Scan for the cell matching the given text and deliver its [x, y] coordinate at center. 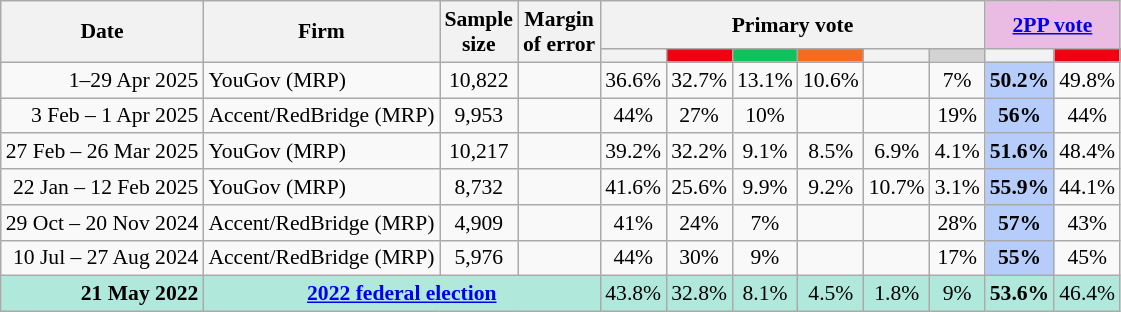
43% [1087, 223]
9,953 [479, 116]
43.8% [633, 294]
41.6% [633, 187]
55.9% [1020, 187]
46.4% [1087, 294]
13.1% [765, 80]
45% [1087, 258]
41% [633, 223]
32.7% [699, 80]
Samplesize [479, 32]
48.4% [1087, 152]
10,217 [479, 152]
10.7% [897, 187]
53.6% [1020, 294]
Date [102, 32]
5,976 [479, 258]
32.2% [699, 152]
56% [1020, 116]
2PP vote [1052, 25]
22 Jan – 12 Feb 2025 [102, 187]
4.5% [831, 294]
10.6% [831, 80]
9.9% [765, 187]
36.6% [633, 80]
1.8% [897, 294]
19% [958, 116]
10 Jul – 27 Aug 2024 [102, 258]
4.1% [958, 152]
17% [958, 258]
10,822 [479, 80]
9.2% [831, 187]
28% [958, 223]
51.6% [1020, 152]
6.9% [897, 152]
3.1% [958, 187]
55% [1020, 258]
8,732 [479, 187]
Primary vote [792, 25]
29 Oct – 20 Nov 2024 [102, 223]
8.1% [765, 294]
Marginof error [559, 32]
8.5% [831, 152]
27% [699, 116]
10% [765, 116]
30% [699, 258]
24% [699, 223]
21 May 2022 [102, 294]
50.2% [1020, 80]
44.1% [1087, 187]
1–29 Apr 2025 [102, 80]
27 Feb – 26 Mar 2025 [102, 152]
49.8% [1087, 80]
57% [1020, 223]
9.1% [765, 152]
Firm [321, 32]
39.2% [633, 152]
2022 federal election [402, 294]
4,909 [479, 223]
32.8% [699, 294]
25.6% [699, 187]
3 Feb – 1 Apr 2025 [102, 116]
